Output the [x, y] coordinate of the center of the cell containing the given text.  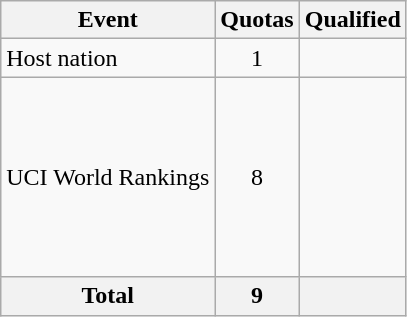
Event [108, 20]
8 [257, 177]
Quotas [257, 20]
9 [257, 296]
UCI World Rankings [108, 177]
Qualified [352, 20]
Host nation [108, 58]
1 [257, 58]
Total [108, 296]
